Output the (X, Y) coordinate of the center of the cell containing the given text.  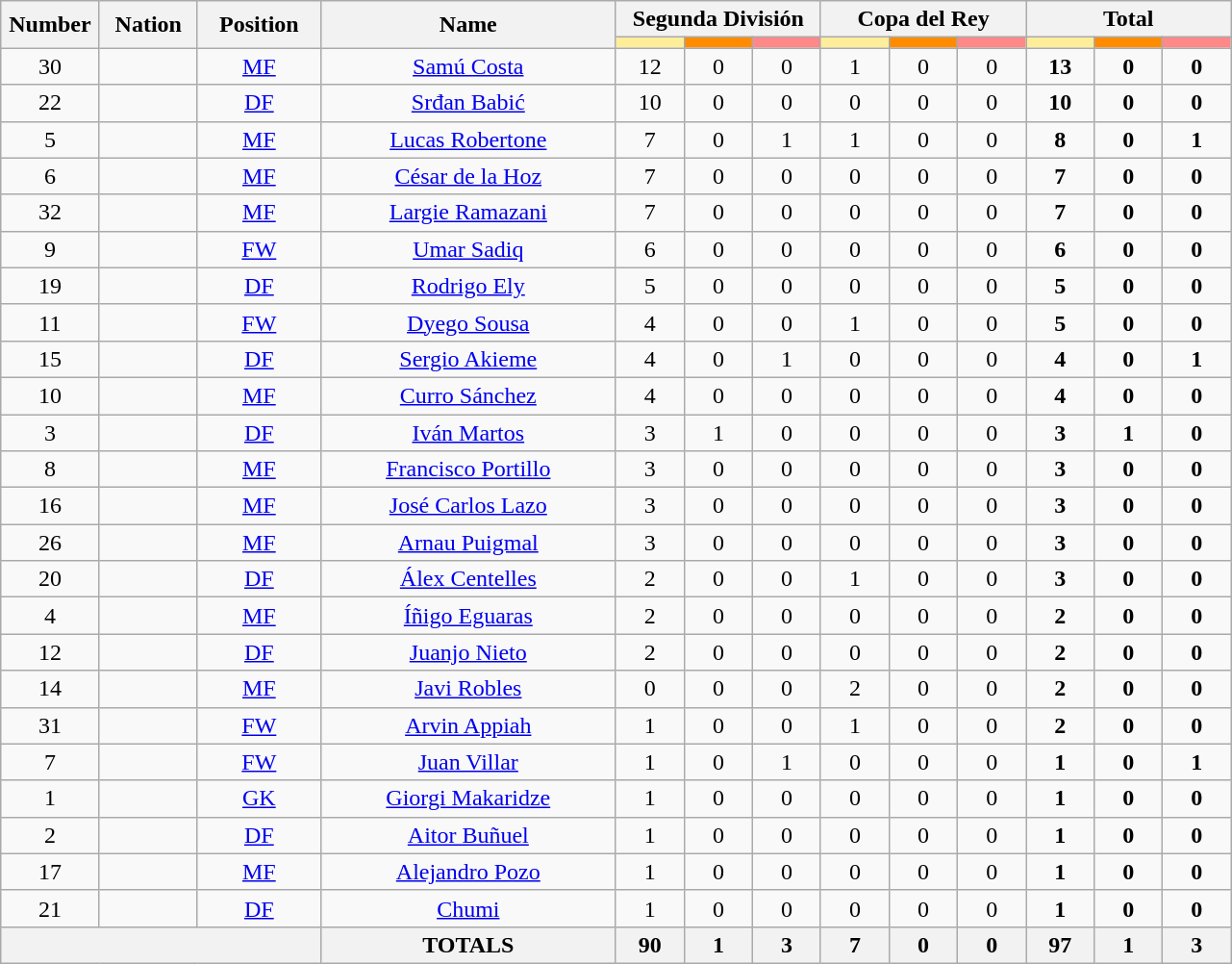
Iván Martos (467, 432)
Íñigo Eguaras (467, 616)
32 (50, 213)
GK (259, 799)
Juanjo Nieto (467, 652)
16 (50, 506)
César de la Hoz (467, 176)
Sergio Akieme (467, 359)
30 (50, 66)
Chumi (467, 908)
Samú Costa (467, 66)
Umar Sadiq (467, 249)
Lucas Robertone (467, 140)
Rodrigo Ely (467, 286)
Position (259, 25)
22 (50, 103)
Dyego Sousa (467, 322)
9 (50, 249)
TOTALS (467, 945)
Srđan Babić (467, 103)
Juan Villar (467, 762)
Name (467, 25)
Alejandro Pozo (467, 872)
José Carlos Lazo (467, 506)
11 (50, 322)
Francisco Portillo (467, 469)
Arvin Appiah (467, 725)
Number (50, 25)
97 (1060, 945)
15 (50, 359)
Largie Ramazani (467, 213)
21 (50, 908)
31 (50, 725)
13 (1060, 66)
Copa del Rey (923, 19)
90 (650, 945)
Segunda División (717, 19)
14 (50, 689)
Total (1129, 19)
Nation (148, 25)
26 (50, 543)
19 (50, 286)
20 (50, 579)
Aitor Buñuel (467, 835)
Álex Centelles (467, 579)
Curro Sánchez (467, 395)
Giorgi Makaridze (467, 799)
Javi Robles (467, 689)
17 (50, 872)
Arnau Puigmal (467, 543)
